Pinpoint the cell where the given text exists, returning its (x, y) midpoint coordinate. 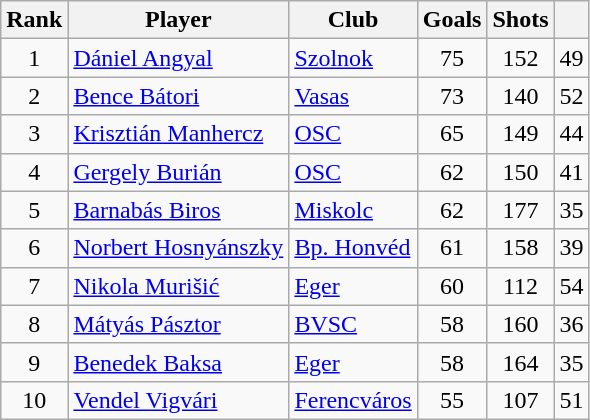
BVSC (353, 324)
Rank (34, 20)
149 (520, 134)
Mátyás Pásztor (178, 324)
1 (34, 58)
Gergely Burián (178, 172)
3 (34, 134)
160 (520, 324)
Vendel Vigvári (178, 400)
39 (572, 248)
Player (178, 20)
7 (34, 286)
61 (452, 248)
Bp. Honvéd (353, 248)
Bence Bátori (178, 96)
5 (34, 210)
75 (452, 58)
Benedek Baksa (178, 362)
52 (572, 96)
6 (34, 248)
150 (520, 172)
10 (34, 400)
164 (520, 362)
54 (572, 286)
177 (520, 210)
140 (520, 96)
2 (34, 96)
44 (572, 134)
112 (520, 286)
Goals (452, 20)
Miskolc (353, 210)
Norbert Hosnyánszky (178, 248)
49 (572, 58)
Ferencváros (353, 400)
41 (572, 172)
Szolnok (353, 58)
152 (520, 58)
Nikola Murišić (178, 286)
4 (34, 172)
107 (520, 400)
Krisztián Manhercz (178, 134)
Dániel Angyal (178, 58)
36 (572, 324)
Vasas (353, 96)
9 (34, 362)
65 (452, 134)
55 (452, 400)
Club (353, 20)
60 (452, 286)
8 (34, 324)
Shots (520, 20)
158 (520, 248)
51 (572, 400)
Barnabás Biros (178, 210)
73 (452, 96)
